Determine the (x, y) coordinate at the center of the cell enclosing the given text.  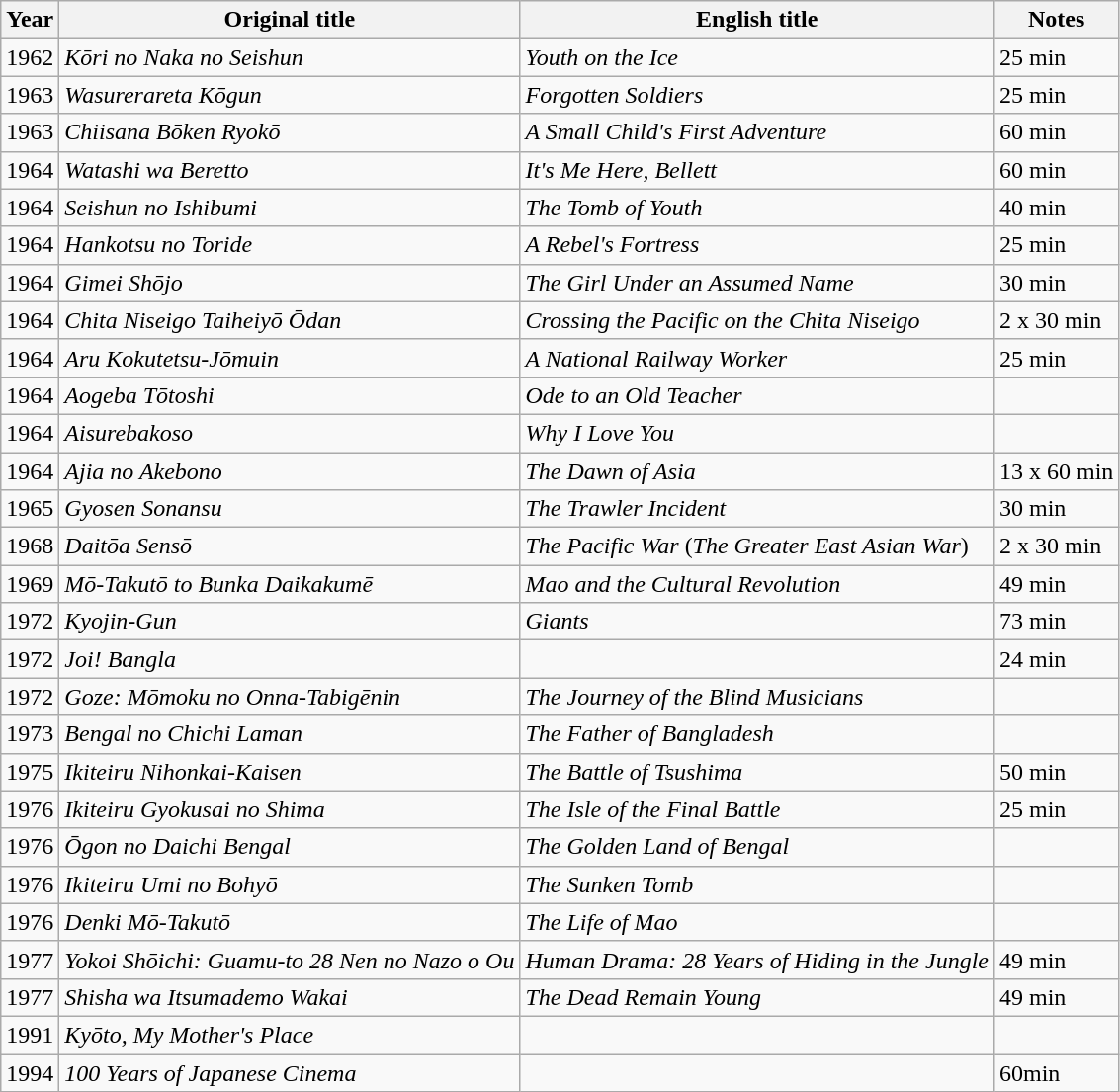
Seishun no Ishibumi (290, 208)
Chita Niseigo Taiheiyō Ōdan (290, 320)
50 min (1056, 772)
It's Me Here, Bellett (757, 170)
Why I Love You (757, 433)
40 min (1056, 208)
Bengal no Chichi Laman (290, 734)
The Sunken Tomb (757, 884)
Kyojin-Gun (290, 622)
Aogeba Tōtoshi (290, 395)
Gyosen Sonansu (290, 509)
Giants (757, 622)
1991 (30, 1035)
Ajia no Akebono (290, 471)
Mō-Takutō to Bunka Daikakumē (290, 584)
Year (30, 20)
73 min (1056, 622)
Youth on the Ice (757, 57)
Joi! Bangla (290, 659)
Human Drama: 28 Years of Hiding in the Jungle (757, 960)
Yokoi Shōichi: Guamu-to 28 Nen no Nazo o Ou (290, 960)
Ōgon no Daichi Bengal (290, 847)
The Isle of the Final Battle (757, 809)
Watashi wa Beretto (290, 170)
13 x 60 min (1056, 471)
Mao and the Cultural Revolution (757, 584)
The Dead Remain Young (757, 997)
The Dawn of Asia (757, 471)
Daitōa Sensō (290, 546)
Ikiteiru Umi no Bohyō (290, 884)
1962 (30, 57)
1968 (30, 546)
A Rebel's Fortress (757, 245)
Chiisana Bōken Ryokō (290, 132)
Crossing the Pacific on the Chita Niseigo (757, 320)
Gimei Shōjo (290, 283)
Goze: Mōmoku no Onna-Tabigēnin (290, 697)
60min (1056, 1072)
The Girl Under an Assumed Name (757, 283)
1994 (30, 1072)
Kyōto, My Mother's Place (290, 1035)
The Tomb of Youth (757, 208)
The Father of Bangladesh (757, 734)
The Life of Mao (757, 922)
Ikiteiru Nihonkai-Kaisen (290, 772)
The Battle of Tsushima (757, 772)
1969 (30, 584)
Denki Mō-Takutō (290, 922)
Aisurebakoso (290, 433)
The Golden Land of Bengal (757, 847)
The Trawler Incident (757, 509)
A National Railway Worker (757, 358)
Ikiteiru Gyokusai no Shima (290, 809)
Original title (290, 20)
Aru Kokutetsu-Jōmuin (290, 358)
A Small Child's First Adventure (757, 132)
Notes (1056, 20)
Ode to an Old Teacher (757, 395)
Forgotten Soldiers (757, 95)
24 min (1056, 659)
1973 (30, 734)
The Journey of the Blind Musicians (757, 697)
1965 (30, 509)
Hankotsu no Toride (290, 245)
100 Years of Japanese Cinema (290, 1072)
Shisha wa Itsumademo Wakai (290, 997)
Kōri no Naka no Seishun (290, 57)
The Pacific War (The Greater East Asian War) (757, 546)
Wasurerareta Kōgun (290, 95)
1975 (30, 772)
English title (757, 20)
